Locate the cell with the specified text and output its [x, y] center coordinate. 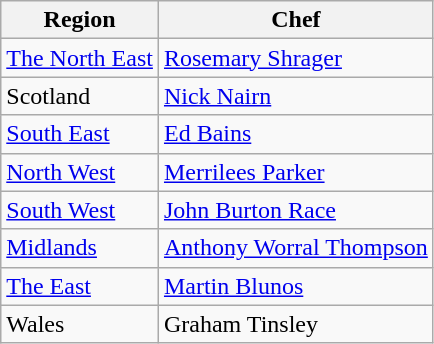
Merrilees Parker [296, 172]
Scotland [80, 96]
Martin Blunos [296, 286]
Nick Nairn [296, 96]
John Burton Race [296, 210]
Anthony Worral Thompson [296, 248]
The East [80, 286]
Chef [296, 20]
Midlands [80, 248]
Region [80, 20]
North West [80, 172]
Rosemary Shrager [296, 58]
The North East [80, 58]
Wales [80, 324]
South East [80, 134]
Graham Tinsley [296, 324]
Ed Bains [296, 134]
South West [80, 210]
